Identify which cell holds the provided text, then report its [x, y] central coordinate. 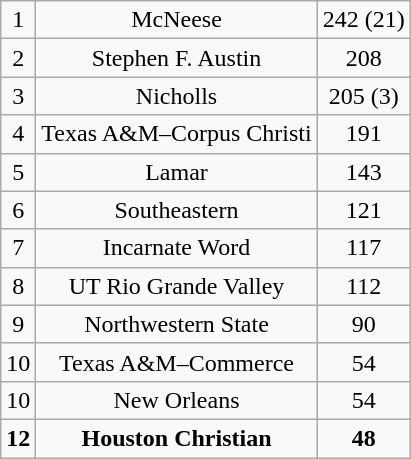
112 [364, 286]
5 [18, 172]
48 [364, 438]
2 [18, 58]
143 [364, 172]
1 [18, 20]
205 (3) [364, 96]
Incarnate Word [176, 248]
4 [18, 134]
Northwestern State [176, 324]
90 [364, 324]
8 [18, 286]
6 [18, 210]
121 [364, 210]
12 [18, 438]
New Orleans [176, 400]
7 [18, 248]
Stephen F. Austin [176, 58]
3 [18, 96]
McNeese [176, 20]
Southeastern [176, 210]
117 [364, 248]
Houston Christian [176, 438]
191 [364, 134]
208 [364, 58]
242 (21) [364, 20]
9 [18, 324]
UT Rio Grande Valley [176, 286]
Lamar [176, 172]
Texas A&M–Corpus Christi [176, 134]
Texas A&M–Commerce [176, 362]
Nicholls [176, 96]
